Identify which cell holds the provided text, then report its [X, Y] central coordinate. 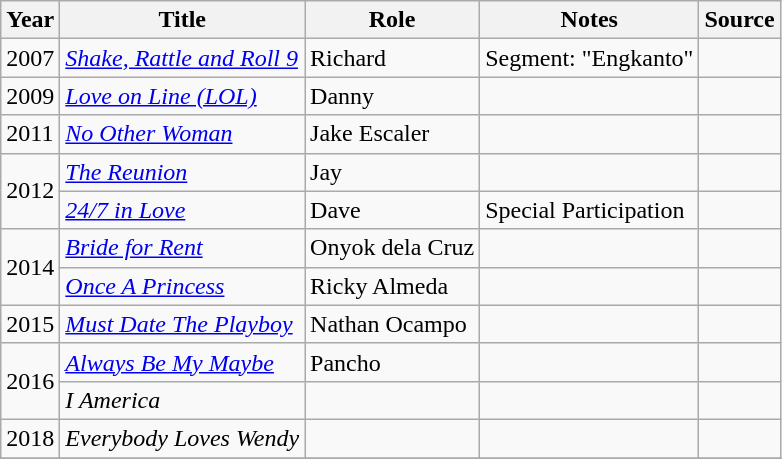
Onyok dela Cruz [392, 248]
2016 [30, 381]
2015 [30, 324]
2011 [30, 134]
Bride for Rent [182, 248]
Dave [392, 210]
Jay [392, 172]
Richard [392, 58]
Must Date The Playboy [182, 324]
Shake, Rattle and Roll 9 [182, 58]
2014 [30, 267]
No Other Woman [182, 134]
Everybody Loves Wendy [182, 438]
Nathan Ocampo [392, 324]
Role [392, 20]
Notes [590, 20]
Special Participation [590, 210]
Love on Line (LOL) [182, 96]
Source [740, 20]
I America [182, 400]
Once A Princess [182, 286]
Title [182, 20]
2012 [30, 191]
Year [30, 20]
Pancho [392, 362]
Always Be My Maybe [182, 362]
Ricky Almeda [392, 286]
2018 [30, 438]
The Reunion [182, 172]
2007 [30, 58]
Jake Escaler [392, 134]
2009 [30, 96]
Segment: "Engkanto" [590, 58]
24/7 in Love [182, 210]
Danny [392, 96]
